Provide the [x, y] coordinate of the cell's center where the given text is located.  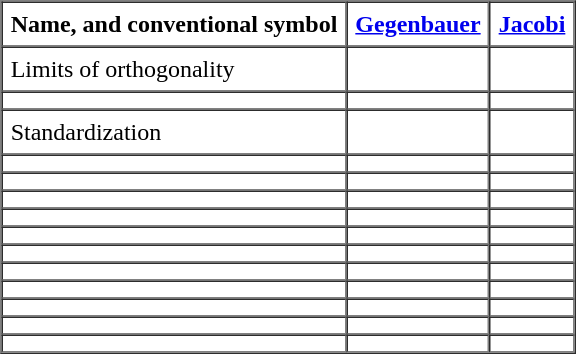
Standardization [174, 132]
Gegenbauer [418, 24]
Name, and conventional symbol [174, 24]
Jacobi [532, 24]
Limits of orthogonality [174, 68]
